Return [X, Y] of the center of cell containing provided text 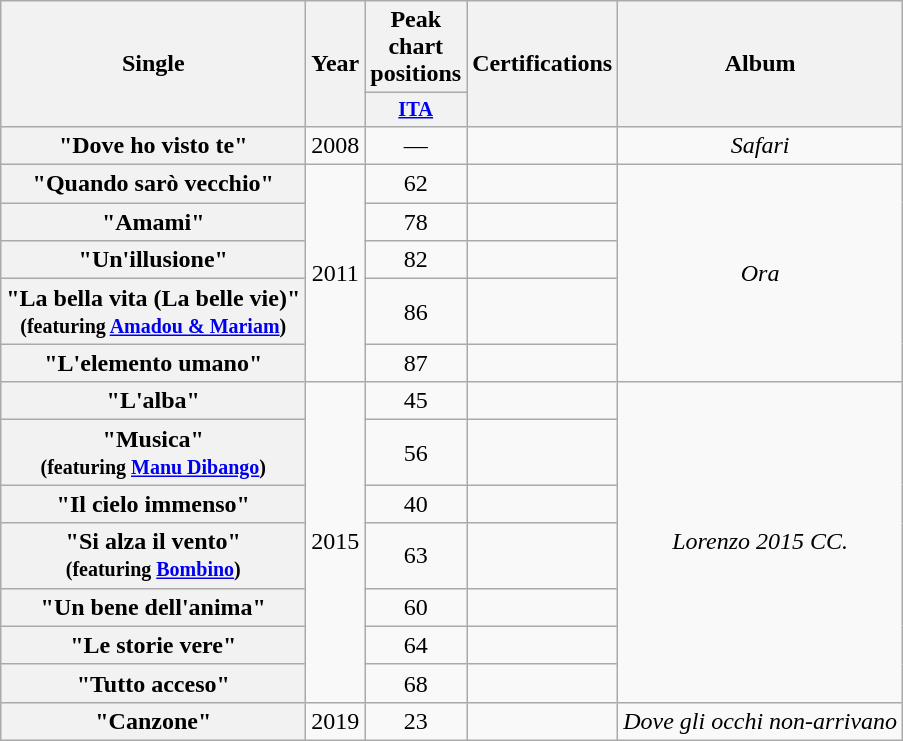
62 [416, 184]
"Il cielo immenso" [154, 504]
60 [416, 607]
78 [416, 222]
86 [416, 312]
63 [416, 556]
"Un bene dell'anima" [154, 607]
2011 [336, 274]
"Dove ho visto te" [154, 145]
82 [416, 260]
Dove gli occhi non-arrivano [760, 721]
Lorenzo 2015 CC. [760, 542]
"L'elemento umano" [154, 363]
23 [416, 721]
Album [760, 64]
"Le storie vere" [154, 645]
87 [416, 363]
ITA [416, 110]
2008 [336, 145]
"La bella vita (La belle vie)"(featuring Amadou & Mariam) [154, 312]
Ora [760, 274]
"Un'illusione" [154, 260]
Peak chart positions [416, 47]
"Si alza il vento"(featuring Bombino) [154, 556]
2019 [336, 721]
"Musica"(featuring Manu Dibango) [154, 452]
"L'alba" [154, 401]
2015 [336, 542]
Year [336, 64]
"Canzone" [154, 721]
"Quando sarò vecchio" [154, 184]
Certifications [542, 64]
"Amami" [154, 222]
"Tutto acceso" [154, 683]
45 [416, 401]
68 [416, 683]
Safari [760, 145]
Single [154, 64]
64 [416, 645]
— [416, 145]
56 [416, 452]
40 [416, 504]
